For the text-containing cell, return its midpoint in [X, Y] coordinate format. 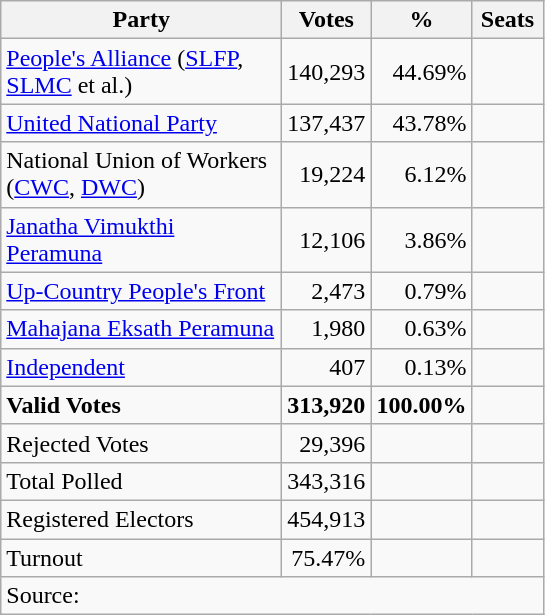
% [422, 20]
Rejected Votes [142, 443]
Turnout [142, 557]
75.47% [326, 557]
Janatha Vimukthi Peramuna [142, 240]
100.00% [422, 405]
Valid Votes [142, 405]
6.12% [422, 174]
12,106 [326, 240]
Source: [272, 596]
Up-Country People's Front [142, 291]
140,293 [326, 72]
454,913 [326, 519]
137,437 [326, 123]
407 [326, 367]
44.69% [422, 72]
Total Polled [142, 481]
United National Party [142, 123]
Mahajana Eksath Peramuna [142, 329]
Seats [508, 20]
3.86% [422, 240]
29,396 [326, 443]
Votes [326, 20]
Independent [142, 367]
Registered Electors [142, 519]
0.13% [422, 367]
0.79% [422, 291]
National Union of Workers (CWC, DWC) [142, 174]
Party [142, 20]
People's Alliance (SLFP, SLMC et al.) [142, 72]
19,224 [326, 174]
43.78% [422, 123]
313,920 [326, 405]
0.63% [422, 329]
2,473 [326, 291]
343,316 [326, 481]
1,980 [326, 329]
